Scan for the cell matching the given text and deliver its (X, Y) coordinate at center. 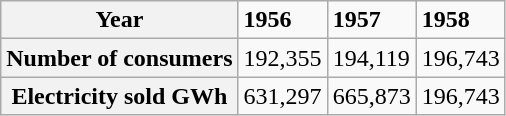
Year (120, 20)
631,297 (282, 96)
194,119 (372, 58)
Electricity sold GWh (120, 96)
1957 (372, 20)
Number of consumers (120, 58)
1958 (460, 20)
192,355 (282, 58)
1956 (282, 20)
665,873 (372, 96)
